Detect which cell encompasses the target text, then output its (X, Y) center coordinate. 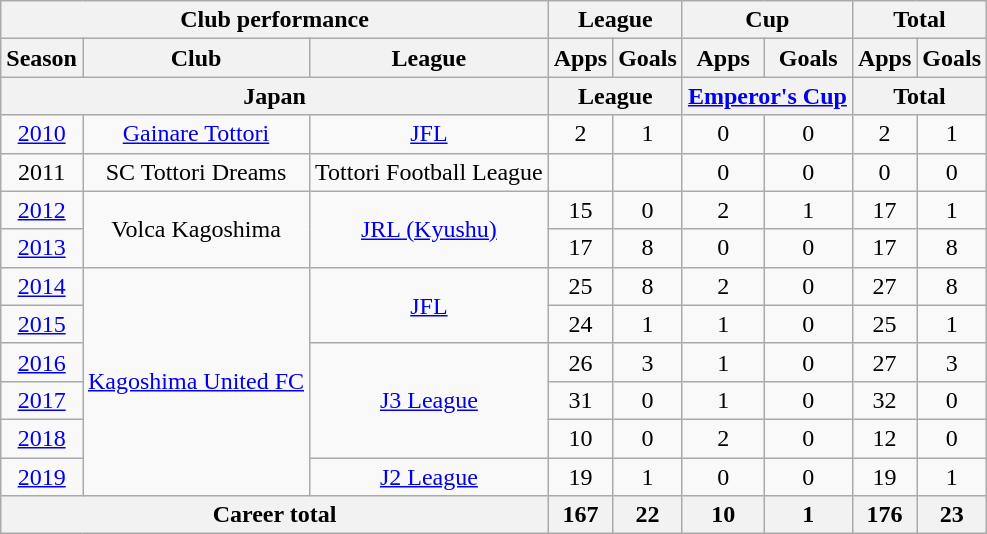
2015 (42, 324)
JRL (Kyushu) (430, 229)
Season (42, 58)
Japan (274, 96)
Cup (767, 20)
Career total (274, 515)
26 (580, 362)
32 (884, 400)
2011 (42, 172)
Volca Kagoshima (196, 229)
2014 (42, 286)
23 (952, 515)
15 (580, 210)
2016 (42, 362)
Club (196, 58)
2013 (42, 248)
2017 (42, 400)
J3 League (430, 400)
12 (884, 438)
2010 (42, 134)
2018 (42, 438)
Gainare Tottori (196, 134)
Emperor's Cup (767, 96)
Tottori Football League (430, 172)
167 (580, 515)
Kagoshima United FC (196, 381)
24 (580, 324)
22 (648, 515)
SC Tottori Dreams (196, 172)
2012 (42, 210)
2019 (42, 477)
31 (580, 400)
176 (884, 515)
J2 League (430, 477)
Club performance (274, 20)
